Extract the (X, Y) coordinate from the center of the cell holding the provided text.  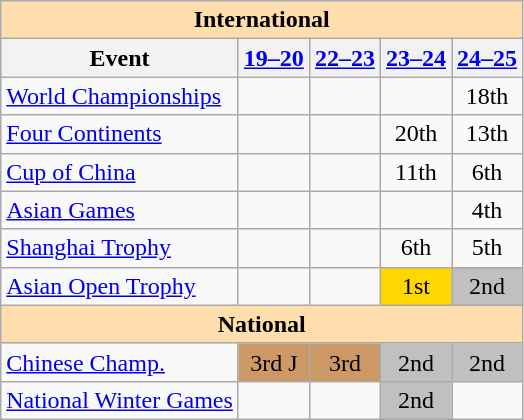
Asian Games (120, 210)
1st (416, 286)
Four Continents (120, 134)
International (262, 20)
20th (416, 134)
3rd J (274, 362)
13th (488, 134)
18th (488, 96)
23–24 (416, 58)
Cup of China (120, 172)
4th (488, 210)
National (262, 324)
22–23 (344, 58)
Shanghai Trophy (120, 248)
National Winter Games (120, 400)
World Championships (120, 96)
11th (416, 172)
5th (488, 248)
Event (120, 58)
24–25 (488, 58)
Asian Open Trophy (120, 286)
3rd (344, 362)
Chinese Champ. (120, 362)
19–20 (274, 58)
